Capture the cell that displays the provided text and extract its (X, Y) central coordinate. 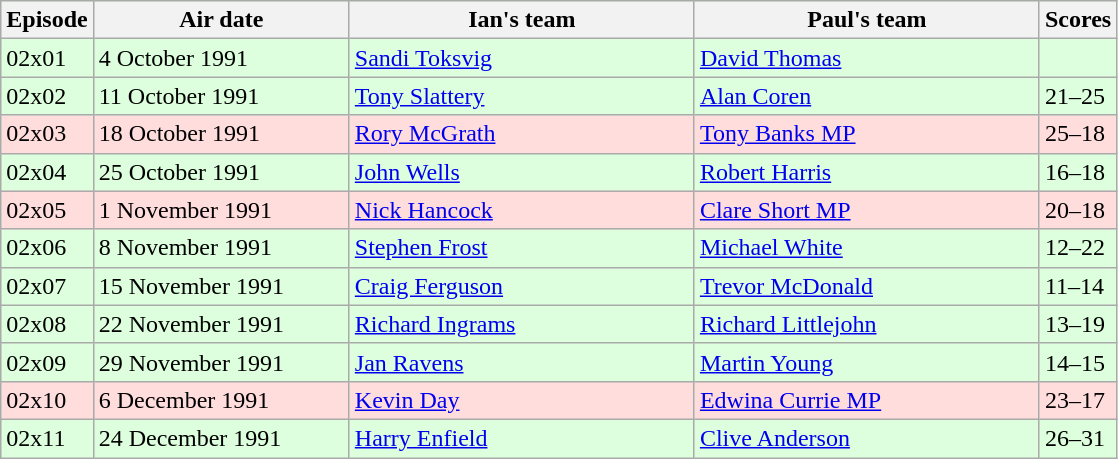
Clive Anderson (866, 438)
12–22 (1078, 248)
Kevin Day (522, 400)
11–14 (1078, 286)
02x06 (47, 248)
Scores (1078, 20)
20–18 (1078, 210)
Stephen Frost (522, 248)
02x04 (47, 172)
John Wells (522, 172)
Ian's team (522, 20)
25–18 (1078, 134)
02x11 (47, 438)
Richard Ingrams (522, 324)
02x02 (47, 96)
Rory McGrath (522, 134)
Tony Banks MP (866, 134)
02x01 (47, 58)
14–15 (1078, 362)
02x05 (47, 210)
Edwina Currie MP (866, 400)
02x07 (47, 286)
Tony Slattery (522, 96)
4 October 1991 (221, 58)
Richard Littlejohn (866, 324)
Craig Ferguson (522, 286)
11 October 1991 (221, 96)
15 November 1991 (221, 286)
02x09 (47, 362)
Alan Coren (866, 96)
1 November 1991 (221, 210)
26–31 (1078, 438)
22 November 1991 (221, 324)
16–18 (1078, 172)
24 December 1991 (221, 438)
6 December 1991 (221, 400)
25 October 1991 (221, 172)
Sandi Toksvig (522, 58)
David Thomas (866, 58)
18 October 1991 (221, 134)
02x10 (47, 400)
Episode (47, 20)
Nick Hancock (522, 210)
02x03 (47, 134)
21–25 (1078, 96)
Robert Harris (866, 172)
Trevor McDonald (866, 286)
29 November 1991 (221, 362)
23–17 (1078, 400)
Clare Short MP (866, 210)
Michael White (866, 248)
02x08 (47, 324)
Jan Ravens (522, 362)
Air date (221, 20)
Paul's team (866, 20)
Harry Enfield (522, 438)
Martin Young (866, 362)
13–19 (1078, 324)
8 November 1991 (221, 248)
